Pinpoint the cell where the given text exists, returning its (X, Y) midpoint coordinate. 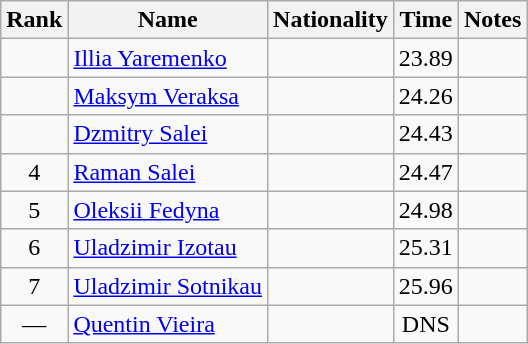
25.96 (426, 286)
Rank (34, 20)
Time (426, 20)
Illia Yaremenko (168, 58)
24.26 (426, 96)
Maksym Veraksa (168, 96)
Uladzimir Sotnikau (168, 286)
4 (34, 172)
Oleksii Fedyna (168, 210)
24.47 (426, 172)
Uladzimir Izotau (168, 248)
Quentin Vieira (168, 324)
24.98 (426, 210)
Notes (492, 20)
6 (34, 248)
5 (34, 210)
Name (168, 20)
DNS (426, 324)
25.31 (426, 248)
7 (34, 286)
— (34, 324)
Nationality (331, 20)
23.89 (426, 58)
24.43 (426, 134)
Raman Salei (168, 172)
Dzmitry Salei (168, 134)
